Extract the [x, y] coordinate from the center of the cell holding the provided text.  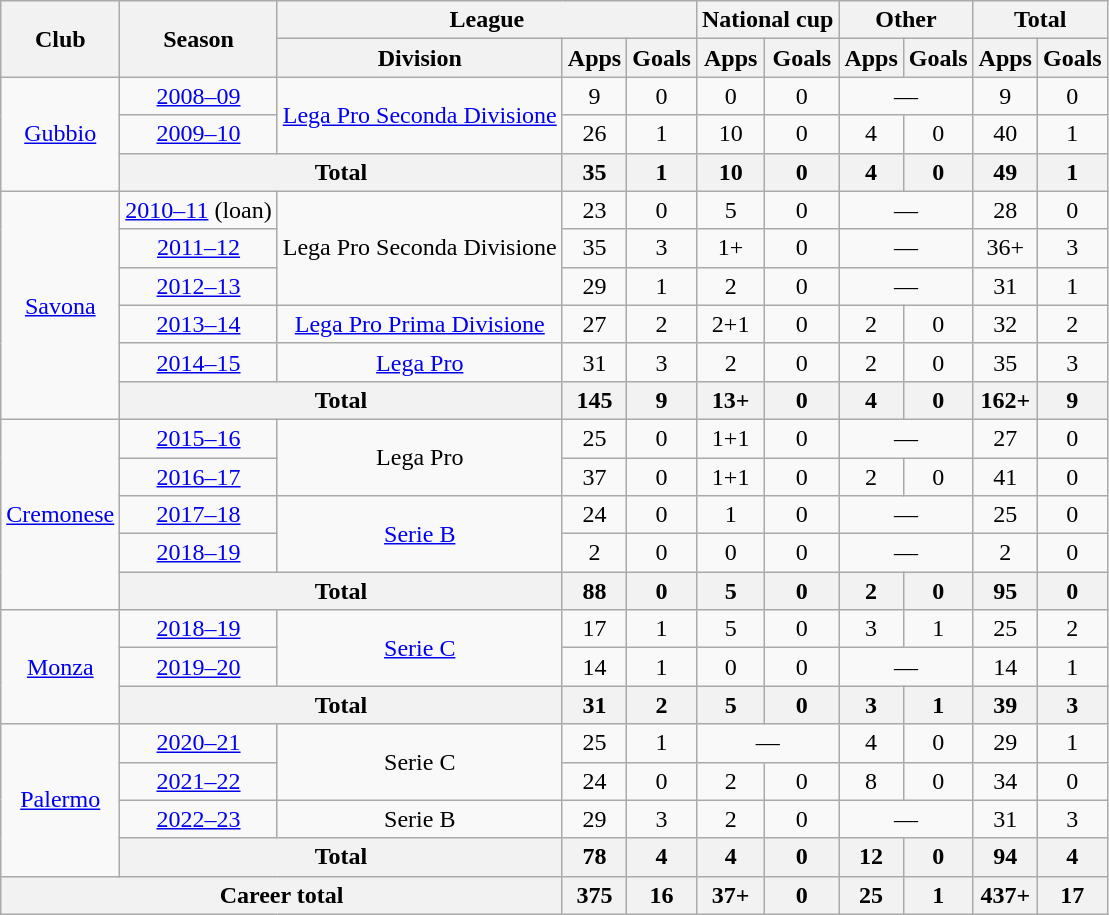
Career total [282, 895]
162+ [1005, 400]
Division [420, 58]
2011–12 [198, 248]
88 [594, 591]
40 [1005, 134]
Cremonese [60, 514]
16 [662, 895]
Gubbio [60, 134]
95 [1005, 591]
2022–23 [198, 819]
2+1 [730, 324]
Season [198, 39]
34 [1005, 781]
37+ [730, 895]
32 [1005, 324]
2014–15 [198, 362]
13+ [730, 400]
36+ [1005, 248]
94 [1005, 857]
49 [1005, 172]
2019–20 [198, 667]
2012–13 [198, 286]
28 [1005, 210]
Monza [60, 667]
2013–14 [198, 324]
League [486, 20]
2010–11 (loan) [198, 210]
8 [871, 781]
1+ [730, 248]
Lega Pro Prima Divisione [420, 324]
41 [1005, 477]
Palermo [60, 800]
39 [1005, 705]
145 [594, 400]
12 [871, 857]
Savona [60, 305]
23 [594, 210]
2009–10 [198, 134]
2017–18 [198, 515]
2015–16 [198, 438]
2021–22 [198, 781]
375 [594, 895]
78 [594, 857]
437+ [1005, 895]
National cup [767, 20]
37 [594, 477]
Club [60, 39]
2020–21 [198, 743]
Other [906, 20]
26 [594, 134]
2008–09 [198, 96]
2016–17 [198, 477]
